Pinpoint the cell where the given text exists, returning its [X, Y] midpoint coordinate. 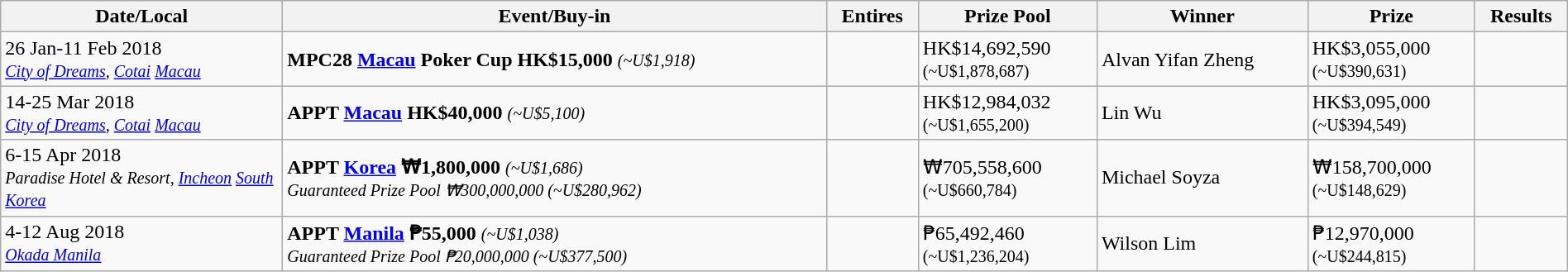
MPC28 Macau Poker Cup HK$15,000 (~U$1,918) [554, 60]
Date/Local [142, 17]
Winner [1202, 17]
₱12,970,000(~U$244,815) [1391, 243]
Wilson Lim [1202, 243]
₩158,700,000(~U$148,629) [1391, 178]
6-15 Apr 2018Paradise Hotel & Resort, Incheon South Korea [142, 178]
APPT Manila ₱55,000 (~U$1,038)Guaranteed Prize Pool ₱20,000,000 (~U$377,500) [554, 243]
Michael Soyza [1202, 178]
14-25 Mar 2018City of Dreams, Cotai Macau [142, 112]
₱65,492,460(~U$1,236,204) [1007, 243]
APPT Korea ₩1,800,000 (~U$1,686)Guaranteed Prize Pool ₩300,000,000 (~U$280,962) [554, 178]
Prize [1391, 17]
Results [1521, 17]
HK$3,095,000(~U$394,549) [1391, 112]
APPT Macau HK$40,000 (~U$5,100) [554, 112]
HK$12,984,032(~U$1,655,200) [1007, 112]
4-12 Aug 2018Okada Manila [142, 243]
HK$14,692,590(~U$1,878,687) [1007, 60]
Entires [872, 17]
Event/Buy-in [554, 17]
₩705,558,600(~U$660,784) [1007, 178]
Prize Pool [1007, 17]
26 Jan-11 Feb 2018City of Dreams, Cotai Macau [142, 60]
Alvan Yifan Zheng [1202, 60]
Lin Wu [1202, 112]
HK$3,055,000(~U$390,631) [1391, 60]
